Search for the cell housing the specified text and yield its [x, y] center coordinate. 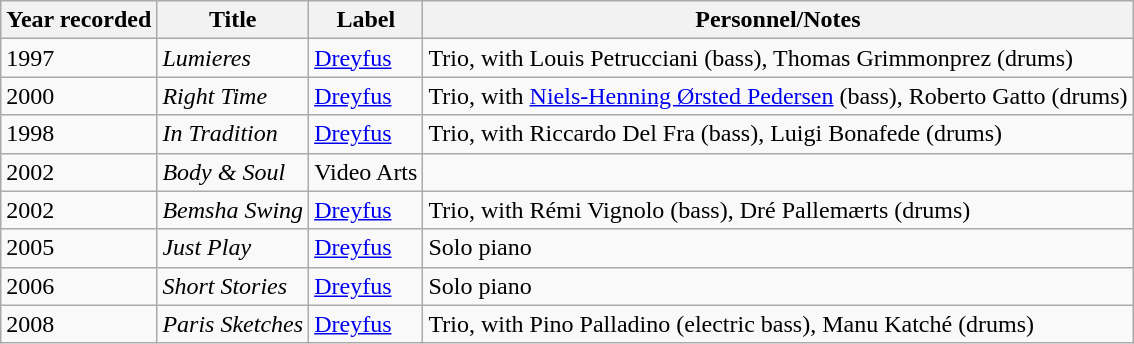
Video Arts [366, 172]
Trio, with Louis Petrucciani (bass), Thomas Grimmonprez (drums) [778, 58]
Label [366, 20]
Right Time [233, 96]
Year recorded [79, 20]
Just Play [233, 248]
Title [233, 20]
Body & Soul [233, 172]
Trio, with Pino Palladino (electric bass), Manu Katché (drums) [778, 324]
2000 [79, 96]
Short Stories [233, 286]
Trio, with Rémi Vignolo (bass), Dré Pallemærts (drums) [778, 210]
1998 [79, 134]
Paris Sketches [233, 324]
2005 [79, 248]
In Tradition [233, 134]
Lumieres [233, 58]
Bemsha Swing [233, 210]
1997 [79, 58]
2006 [79, 286]
2008 [79, 324]
Personnel/Notes [778, 20]
Trio, with Niels-Henning Ørsted Pedersen (bass), Roberto Gatto (drums) [778, 96]
Trio, with Riccardo Del Fra (bass), Luigi Bonafede (drums) [778, 134]
